Provide the [x, y] coordinate of the cell's center where the given text is located.  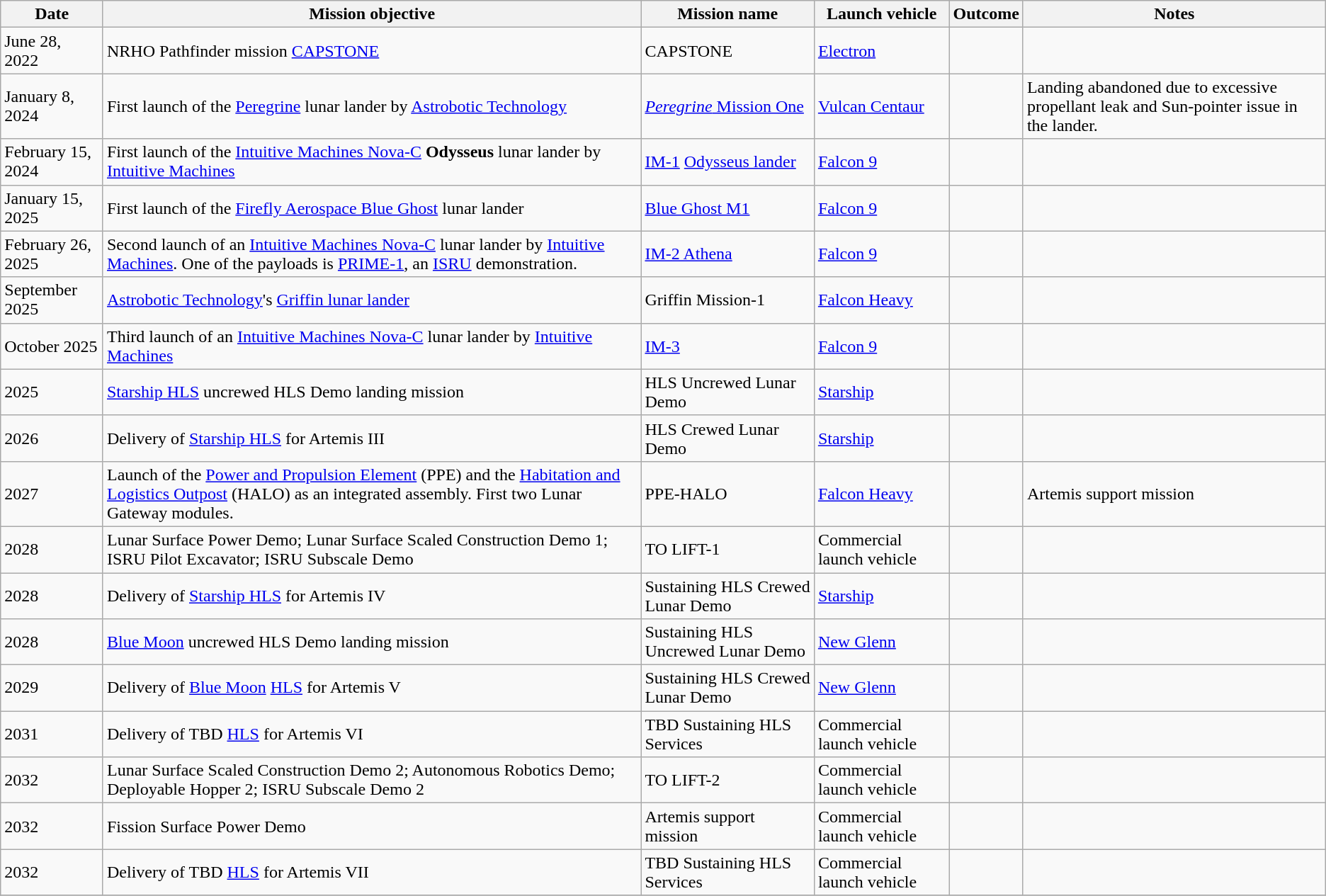
Second launch of an Intuitive Machines Nova-C lunar lander by Intuitive Machines. One of the payloads is PRIME-1, an ISRU demonstration. [371, 254]
February 15, 2024 [52, 161]
Griffin Mission-1 [727, 300]
February 26, 2025 [52, 254]
Mission objective [371, 14]
Lunar Surface Scaled Construction Demo 2; Autonomous Robotics Demo; Deployable Hopper 2; ISRU Subscale Demo 2 [371, 781]
Mission name [727, 14]
Delivery of Blue Moon HLS for Artemis V [371, 688]
IM-2 Athena [727, 254]
Peregrine Mission One [727, 106]
Sustaining HLS Uncrewed Lunar Demo [727, 642]
Delivery of TBD HLS for Artemis VII [371, 873]
TO LIFT-1 [727, 550]
Vulcan Centaur [881, 106]
Delivery of TBD HLS for Artemis VI [371, 734]
Blue Ghost M1 [727, 208]
Electron [881, 51]
Notes [1174, 14]
First launch of the Peregrine lunar lander by Astrobotic Technology [371, 106]
IM-3 [727, 346]
CAPSTONE [727, 51]
2027 [52, 494]
Third launch of an Intuitive Machines Nova-C lunar lander by Intuitive Machines [371, 346]
October 2025 [52, 346]
Blue Moon uncrewed HLS Demo landing mission [371, 642]
PPE-HALO [727, 494]
2029 [52, 688]
January 15, 2025 [52, 208]
2031 [52, 734]
NRHO Pathfinder mission CAPSTONE [371, 51]
Outcome [986, 14]
TO LIFT-2 [727, 781]
Delivery of Starship HLS for Artemis IV [371, 595]
January 8, 2024 [52, 106]
Date [52, 14]
Astrobotic Technology's Griffin lunar lander [371, 300]
HLS Crewed Lunar Demo [727, 438]
Starship HLS uncrewed HLS Demo landing mission [371, 392]
HLS Uncrewed Lunar Demo [727, 392]
Lunar Surface Power Demo; Lunar Surface Scaled Construction Demo 1; ISRU Pilot Excavator; ISRU Subscale Demo [371, 550]
Fission Surface Power Demo [371, 826]
First launch of the Firefly Aerospace Blue Ghost lunar lander [371, 208]
June 28, 2022 [52, 51]
Delivery of Starship HLS for Artemis III [371, 438]
2026 [52, 438]
Landing abandoned due to excessive propellant leak and Sun-pointer issue in the lander. [1174, 106]
IM-1 Odysseus lander [727, 161]
Launch vehicle [881, 14]
September 2025 [52, 300]
First launch of the Intuitive Machines Nova-C Odysseus lunar lander by Intuitive Machines [371, 161]
2025 [52, 392]
